Provide the [X, Y] coordinate of the cell's center where the given text is located.  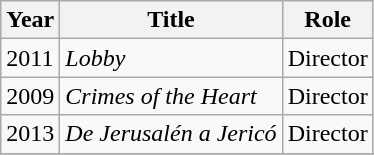
2009 [30, 96]
De Jerusalén a Jericó [171, 134]
Title [171, 20]
2013 [30, 134]
Crimes of the Heart [171, 96]
Lobby [171, 58]
Role [328, 20]
2011 [30, 58]
Year [30, 20]
